Capture the cell that displays the provided text and extract its [X, Y] central coordinate. 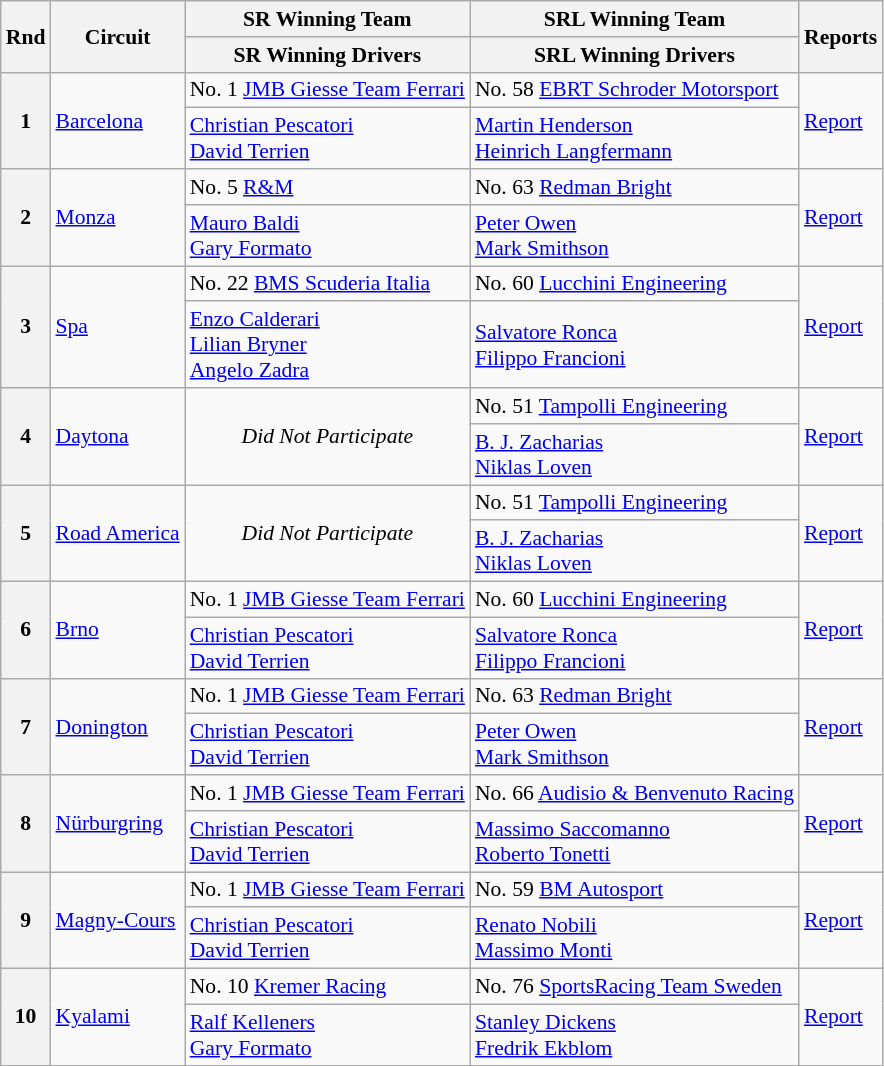
Monza [117, 218]
Mauro Baldi Gary Formato [328, 236]
SRL Winning Drivers [634, 55]
2 [26, 218]
Spa [117, 327]
SR Winning Drivers [328, 55]
6 [26, 630]
Daytona [117, 436]
Nürburgring [117, 824]
No. 5 R&M [328, 187]
Martin Henderson Heinrich Langfermann [634, 138]
7 [26, 726]
8 [26, 824]
Reports [840, 36]
Renato Nobili Massimo Monti [634, 938]
No. 66 Audisio & Benvenuto Racing [634, 793]
Road America [117, 534]
Barcelona [117, 120]
Massimo Saccomanno Roberto Tonetti [634, 842]
Circuit [117, 36]
No. 58 EBRT Schroder Motorsport [634, 90]
No. 22 BMS Scuderia Italia [328, 284]
Brno [117, 630]
10 [26, 1018]
9 [26, 920]
1 [26, 120]
Kyalami [117, 1018]
SRL Winning Team [634, 19]
5 [26, 534]
Stanley Dickens Fredrik Ekblom [634, 1034]
4 [26, 436]
Enzo Calderari Lilian Bryner Angelo Zadra [328, 346]
No. 10 Kremer Racing [328, 987]
Donington [117, 726]
Magny-Cours [117, 920]
3 [26, 327]
SR Winning Team [328, 19]
Ralf Kelleners Gary Formato [328, 1034]
Rnd [26, 36]
No. 76 SportsRacing Team Sweden [634, 987]
No. 59 BM Autosport [634, 890]
